Scan for the cell matching the given text and deliver its (x, y) coordinate at center. 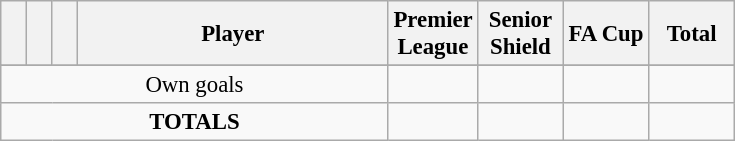
TOTALS (194, 122)
Total (692, 34)
Premier League (432, 34)
FA Cup (606, 34)
Player (234, 34)
Senior Shield (521, 34)
Own goals (194, 85)
